Pinpoint the cell where the given text exists, returning its (X, Y) midpoint coordinate. 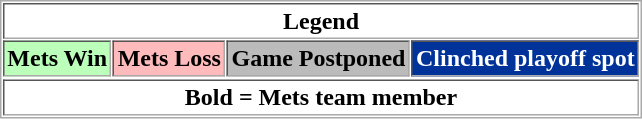
Bold = Mets team member (321, 98)
Game Postponed (318, 58)
Mets Loss (169, 58)
Mets Win (58, 58)
Clinched playoff spot (525, 58)
Legend (321, 21)
